Detect which cell encompasses the target text, then output its (x, y) center coordinate. 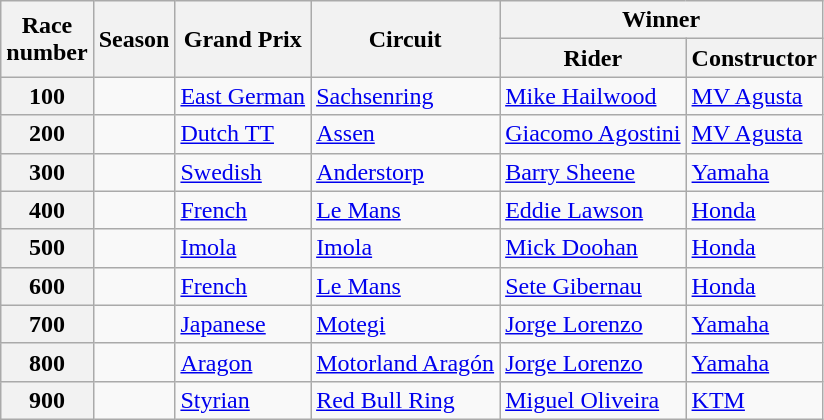
Mick Doohan (593, 248)
200 (47, 134)
800 (47, 362)
Sachsenring (406, 96)
Grand Prix (243, 39)
400 (47, 210)
Japanese (243, 324)
Constructor (754, 58)
700 (47, 324)
Rider (593, 58)
Anderstorp (406, 172)
Swedish (243, 172)
Racenumber (47, 39)
Eddie Lawson (593, 210)
Dutch TT (243, 134)
Assen (406, 134)
Aragon (243, 362)
Red Bull Ring (406, 400)
300 (47, 172)
600 (47, 286)
900 (47, 400)
Styrian (243, 400)
Winner (662, 20)
KTM (754, 400)
Circuit (406, 39)
Miguel Oliveira (593, 400)
Motorland Aragón (406, 362)
Mike Hailwood (593, 96)
500 (47, 248)
Motegi (406, 324)
East German (243, 96)
Barry Sheene (593, 172)
Season (134, 39)
100 (47, 96)
Sete Gibernau (593, 286)
Giacomo Agostini (593, 134)
